From the cell containing the given text, extract its center point as [X, Y] coordinate. 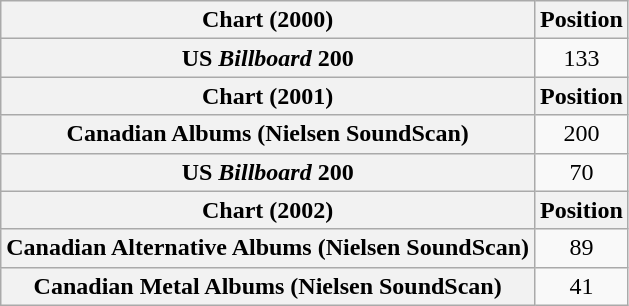
Chart (2001) [268, 96]
Chart (2002) [268, 210]
200 [582, 134]
89 [582, 248]
41 [582, 286]
Canadian Metal Albums (Nielsen SoundScan) [268, 286]
70 [582, 172]
Canadian Alternative Albums (Nielsen SoundScan) [268, 248]
Chart (2000) [268, 20]
133 [582, 58]
Canadian Albums (Nielsen SoundScan) [268, 134]
